Scan for the cell matching the given text and deliver its [x, y] coordinate at center. 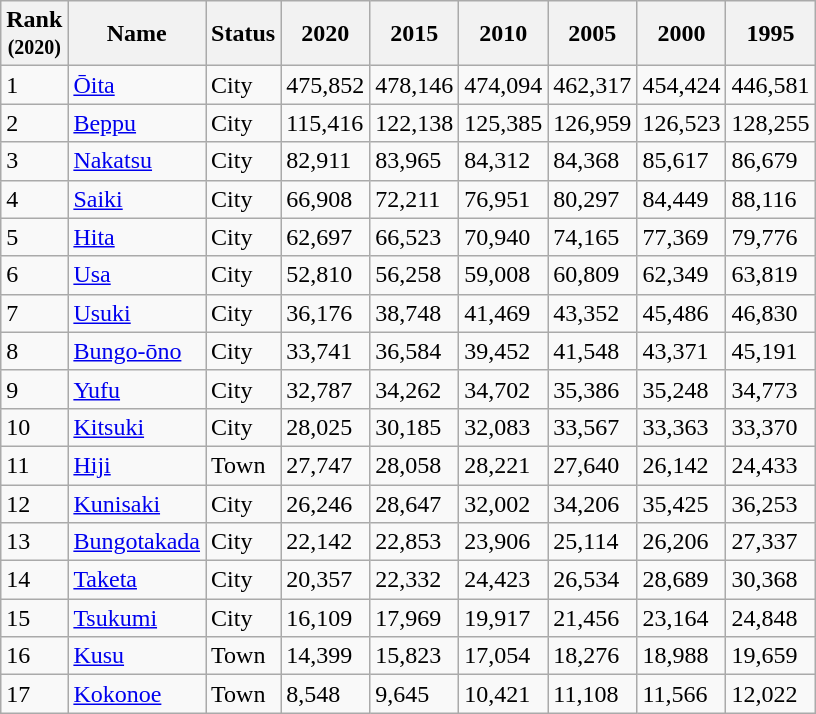
62,697 [326, 237]
34,773 [770, 389]
41,548 [592, 351]
Status [244, 34]
83,965 [414, 161]
Kitsuki [137, 427]
33,370 [770, 427]
Nakatsu [137, 161]
28,221 [504, 465]
7 [34, 313]
34,702 [504, 389]
8 [34, 351]
30,185 [414, 427]
1 [34, 85]
11 [34, 465]
17,054 [504, 656]
46,830 [770, 313]
446,581 [770, 85]
80,297 [592, 199]
26,246 [326, 503]
454,424 [682, 85]
462,317 [592, 85]
2015 [414, 34]
22,853 [414, 542]
25,114 [592, 542]
Ōita [137, 85]
9 [34, 389]
16 [34, 656]
63,819 [770, 275]
12 [34, 503]
Kusu [137, 656]
17,969 [414, 618]
36,176 [326, 313]
10 [34, 427]
70,940 [504, 237]
38,748 [414, 313]
20,357 [326, 580]
4 [34, 199]
14,399 [326, 656]
122,138 [414, 123]
66,523 [414, 237]
Kunisaki [137, 503]
2 [34, 123]
18,276 [592, 656]
45,191 [770, 351]
33,741 [326, 351]
Tsukumi [137, 618]
35,386 [592, 389]
23,164 [682, 618]
24,848 [770, 618]
28,058 [414, 465]
52,810 [326, 275]
24,423 [504, 580]
Rank(2020) [34, 34]
11,108 [592, 694]
11,566 [682, 694]
56,258 [414, 275]
475,852 [326, 85]
32,083 [504, 427]
41,469 [504, 313]
28,647 [414, 503]
72,211 [414, 199]
2005 [592, 34]
2020 [326, 34]
88,116 [770, 199]
85,617 [682, 161]
14 [34, 580]
36,253 [770, 503]
84,449 [682, 199]
18,988 [682, 656]
8,548 [326, 694]
12,022 [770, 694]
126,523 [682, 123]
10,421 [504, 694]
5 [34, 237]
Bungo-ōno [137, 351]
3 [34, 161]
23,906 [504, 542]
478,146 [414, 85]
27,640 [592, 465]
66,908 [326, 199]
15,823 [414, 656]
26,142 [682, 465]
59,008 [504, 275]
Kokonoe [137, 694]
125,385 [504, 123]
35,248 [682, 389]
62,349 [682, 275]
79,776 [770, 237]
32,787 [326, 389]
15 [34, 618]
60,809 [592, 275]
43,371 [682, 351]
76,951 [504, 199]
16,109 [326, 618]
26,534 [592, 580]
2010 [504, 34]
39,452 [504, 351]
128,255 [770, 123]
22,332 [414, 580]
26,206 [682, 542]
126,959 [592, 123]
Bungotakada [137, 542]
474,094 [504, 85]
19,659 [770, 656]
Usuki [137, 313]
24,433 [770, 465]
30,368 [770, 580]
1995 [770, 34]
9,645 [414, 694]
27,337 [770, 542]
86,679 [770, 161]
22,142 [326, 542]
21,456 [592, 618]
32,002 [504, 503]
19,917 [504, 618]
28,025 [326, 427]
35,425 [682, 503]
27,747 [326, 465]
43,352 [592, 313]
Taketa [137, 580]
33,567 [592, 427]
33,363 [682, 427]
74,165 [592, 237]
36,584 [414, 351]
82,911 [326, 161]
Saiki [137, 199]
45,486 [682, 313]
Name [137, 34]
2000 [682, 34]
Yufu [137, 389]
34,206 [592, 503]
Hita [137, 237]
77,369 [682, 237]
84,368 [592, 161]
Beppu [137, 123]
13 [34, 542]
Hiji [137, 465]
Usa [137, 275]
17 [34, 694]
28,689 [682, 580]
115,416 [326, 123]
6 [34, 275]
84,312 [504, 161]
34,262 [414, 389]
